From the cell containing the given text, extract its center point as (X, Y) coordinate. 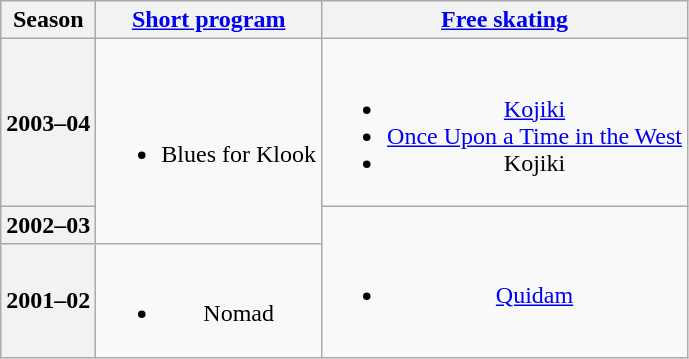
Quidam (505, 282)
Short program (209, 20)
Kojiki Once Upon a Time in the West Kojiki (505, 122)
Season (48, 20)
2002–03 (48, 225)
2003–04 (48, 122)
Nomad (209, 300)
Free skating (505, 20)
Blues for Klook (209, 142)
2001–02 (48, 300)
